Detect which cell encompasses the target text, then output its (X, Y) center coordinate. 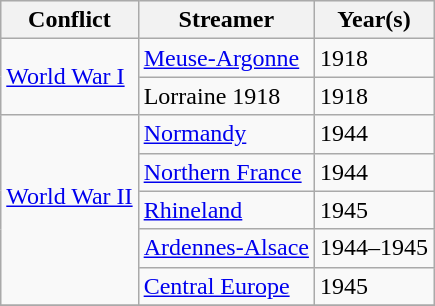
Meuse-Argonne (226, 58)
Year(s) (374, 20)
Conflict (70, 20)
Central Europe (226, 286)
1944–1945 (374, 248)
Ardennes-Alsace (226, 248)
Rhineland (226, 210)
World War I (70, 77)
Lorraine 1918 (226, 96)
Northern France (226, 172)
World War II (70, 210)
Streamer (226, 20)
Normandy (226, 134)
